For the text-containing cell, return its midpoint in (X, Y) coordinate format. 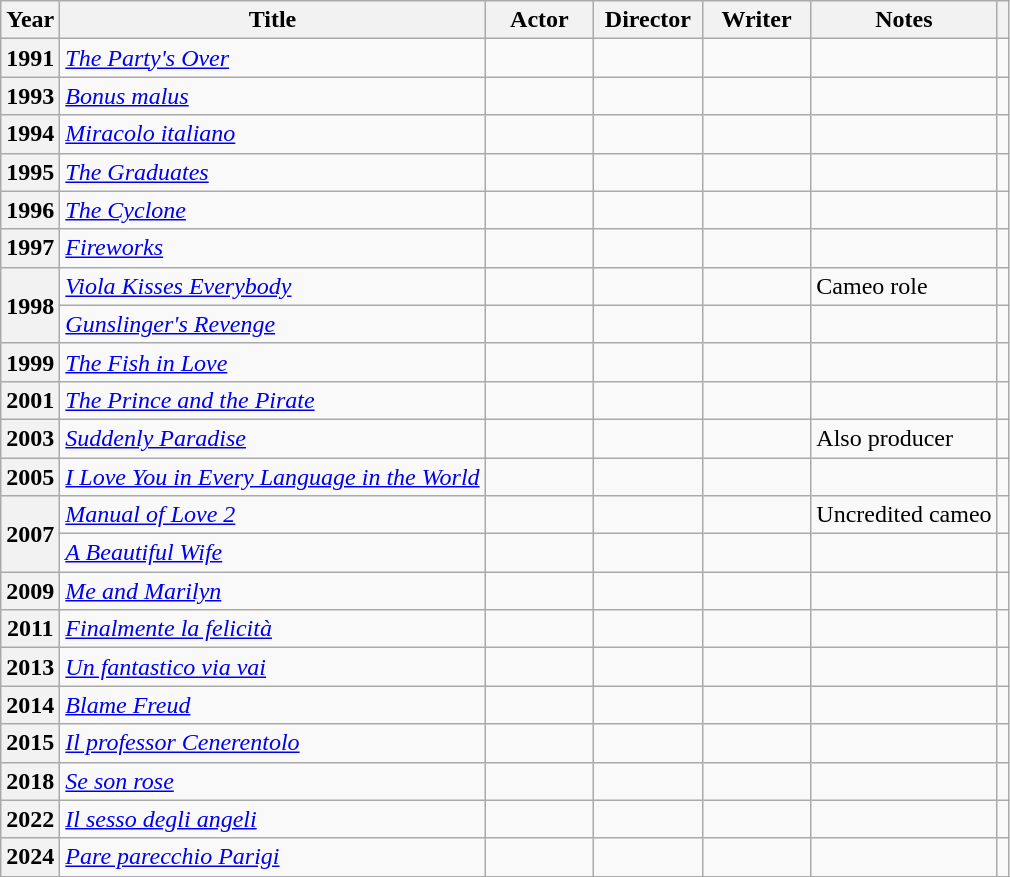
Manual of Love 2 (272, 515)
2022 (30, 819)
Title (272, 20)
1997 (30, 248)
Il sesso degli angeli (272, 819)
1998 (30, 305)
1994 (30, 134)
Year (30, 20)
Me and Marilyn (272, 591)
2013 (30, 667)
Fireworks (272, 248)
1996 (30, 210)
1993 (30, 96)
A Beautiful Wife (272, 553)
Writer (756, 20)
Blame Freud (272, 705)
2003 (30, 438)
Il professor Cenerentolo (272, 743)
The Party's Over (272, 58)
Viola Kisses Everybody (272, 286)
2005 (30, 477)
2007 (30, 534)
2024 (30, 857)
The Cyclone (272, 210)
2014 (30, 705)
1991 (30, 58)
Actor (540, 20)
Suddenly Paradise (272, 438)
Pare parecchio Parigi (272, 857)
Also producer (904, 438)
Miracolo italiano (272, 134)
Finalmente la felicità (272, 629)
Director (648, 20)
1995 (30, 172)
2015 (30, 743)
Se son rose (272, 781)
The Prince and the Pirate (272, 400)
The Fish in Love (272, 362)
The Graduates (272, 172)
Notes (904, 20)
Gunslinger's Revenge (272, 324)
2011 (30, 629)
Cameo role (904, 286)
Bonus malus (272, 96)
I Love You in Every Language in the World (272, 477)
2018 (30, 781)
Uncredited cameo (904, 515)
1999 (30, 362)
2001 (30, 400)
Un fantastico via vai (272, 667)
2009 (30, 591)
